Pinpoint the cell where the given text exists, returning its (x, y) midpoint coordinate. 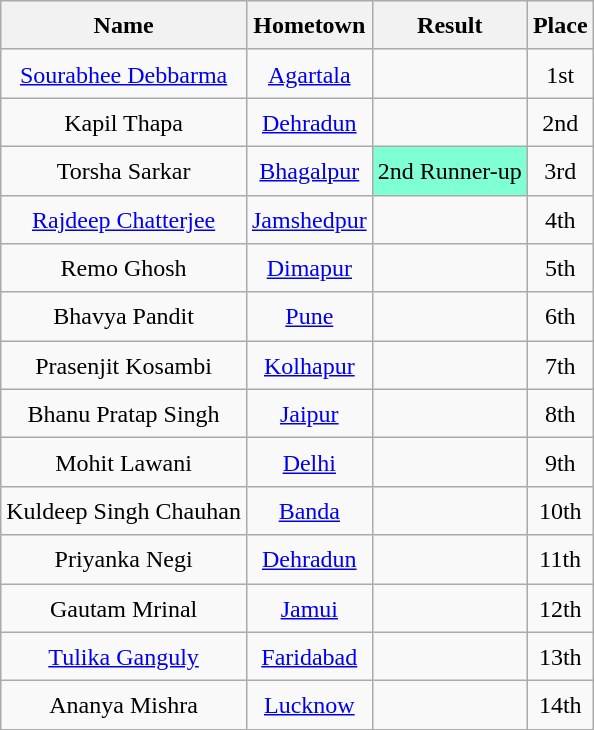
Mohit Lawani (124, 462)
7th (560, 366)
Jaipur (309, 414)
4th (560, 220)
Torsha Sarkar (124, 170)
9th (560, 462)
Kuldeep Singh Chauhan (124, 510)
3rd (560, 170)
6th (560, 316)
Faridabad (309, 656)
Delhi (309, 462)
Remo Ghosh (124, 268)
Banda (309, 510)
Rajdeep Chatterjee (124, 220)
Name (124, 26)
Ananya Mishra (124, 706)
2nd Runner-up (450, 170)
Jamui (309, 608)
8th (560, 414)
Tulika Ganguly (124, 656)
Bhanu Pratap Singh (124, 414)
12th (560, 608)
Jamshedpur (309, 220)
11th (560, 560)
Gautam Mrinal (124, 608)
10th (560, 510)
1st (560, 74)
Dimapur (309, 268)
13th (560, 656)
Prasenjit Kosambi (124, 366)
Result (450, 26)
Sourabhee Debbarma (124, 74)
Kapil Thapa (124, 122)
Bhagalpur (309, 170)
Bhavya Pandit (124, 316)
Pune (309, 316)
Hometown (309, 26)
Kolhapur (309, 366)
Lucknow (309, 706)
14th (560, 706)
Place (560, 26)
5th (560, 268)
2nd (560, 122)
Agartala (309, 74)
Priyanka Negi (124, 560)
